Scan for the cell matching the given text and deliver its [x, y] coordinate at center. 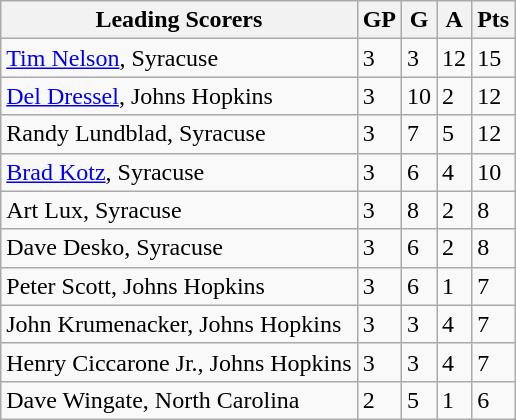
A [454, 20]
Dave Wingate, North Carolina [179, 400]
Randy Lundblad, Syracuse [179, 134]
G [418, 20]
Henry Ciccarone Jr., Johns Hopkins [179, 362]
Brad Kotz, Syracuse [179, 172]
Art Lux, Syracuse [179, 210]
Leading Scorers [179, 20]
Del Dressel, Johns Hopkins [179, 96]
John Krumenacker, Johns Hopkins [179, 324]
Pts [494, 20]
15 [494, 58]
Peter Scott, Johns Hopkins [179, 286]
Dave Desko, Syracuse [179, 248]
Tim Nelson, Syracuse [179, 58]
GP [379, 20]
